Return [X, Y] of the center of cell containing provided text 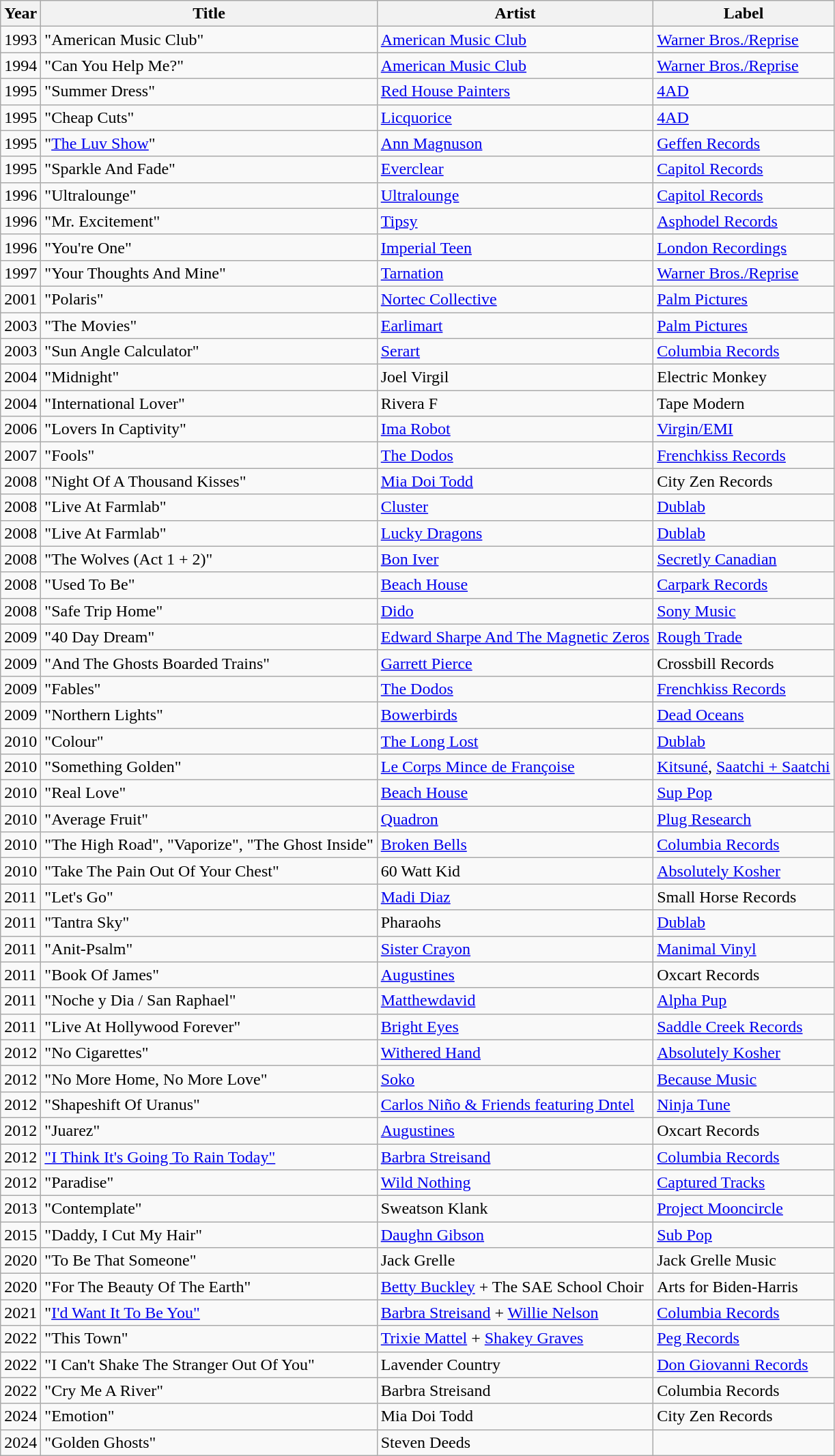
Virgin/EMI [744, 429]
"No Cigarettes" [209, 1053]
"Cry Me A River" [209, 1390]
"I'd Want It To Be You" [209, 1313]
Year [20, 14]
Carlos Niño & Friends featuring Dntel [515, 1104]
"Mr. Excitement" [209, 221]
"Ultralounge" [209, 195]
Secretly Canadian [744, 559]
Project Mooncircle [744, 1209]
Trixie Mattel + Shakey Graves [515, 1339]
Asphodel Records [744, 221]
"Your Thoughts And Mine" [209, 273]
Ultralounge [515, 195]
Betty Buckley + The SAE School Choir [515, 1287]
Imperial Teen [515, 247]
"Summer Dress" [209, 91]
"For The Beauty Of The Earth" [209, 1287]
Tipsy [515, 221]
2015 [20, 1235]
Because Music [744, 1079]
"I Can't Shake The Stranger Out Of You" [209, 1365]
Le Corps Mince de Françoise [515, 767]
"Shapeshift Of Uranus" [209, 1104]
Saddle Creek Records [744, 1027]
Steven Deeds [515, 1442]
Crossbill Records [744, 663]
1997 [20, 273]
Jack Grelle [515, 1261]
"Noche y Dia / San Raphael" [209, 1001]
1993 [20, 40]
Ima Robot [515, 429]
Matthewdavid [515, 1001]
Don Giovanni Records [744, 1365]
Ann Magnuson [515, 143]
Captured Tracks [744, 1183]
"Live At Hollywood Forever" [209, 1027]
"Anit-Psalm" [209, 949]
Sony Music [744, 611]
Sub Pop [744, 1235]
London Recordings [744, 247]
Bright Eyes [515, 1027]
"Used To Be" [209, 585]
"This Town" [209, 1339]
"The Luv Show" [209, 143]
Plug Research [744, 819]
Geffen Records [744, 143]
Joel Virgil [515, 377]
Electric Monkey [744, 377]
The Long Lost [515, 741]
"International Lover" [209, 403]
"Polaris" [209, 299]
Earlimart [515, 326]
Daughn Gibson [515, 1235]
Arts for Biden-Harris [744, 1287]
2013 [20, 1209]
Wild Nothing [515, 1183]
"Colour" [209, 741]
Jack Grelle Music [744, 1261]
Nortec Collective [515, 299]
Carpark Records [744, 585]
"Tantra Sky" [209, 923]
"Safe Trip Home" [209, 611]
"Golden Ghosts" [209, 1442]
2006 [20, 429]
Tape Modern [744, 403]
"You're One" [209, 247]
Label [744, 14]
Quadron [515, 819]
60 Watt Kid [515, 871]
Cluster [515, 507]
Dido [515, 611]
"Sparkle And Fade" [209, 169]
"Can You Help Me?" [209, 66]
"Night Of A Thousand Kisses" [209, 481]
Rough Trade [744, 637]
"Midnight" [209, 377]
Sister Crayon [515, 949]
Bon Iver [515, 559]
Kitsuné, Saatchi + Saatchi [744, 767]
"Sun Angle Calculator" [209, 352]
Edward Sharpe And The Magnetic Zeros [515, 637]
2001 [20, 299]
"Take The Pain Out Of Your Chest" [209, 871]
Lucky Dragons [515, 533]
2021 [20, 1313]
Small Horse Records [744, 897]
Tarnation [515, 273]
"The Movies" [209, 326]
"The Wolves (Act 1 + 2)" [209, 559]
Soko [515, 1079]
Alpha Pup [744, 1001]
Broken Bells [515, 845]
"No More Home, No More Love" [209, 1079]
"I Think It's Going To Rain Today" [209, 1157]
Title [209, 14]
Dead Oceans [744, 715]
"Northern Lights" [209, 715]
Ninja Tune [744, 1104]
Rivera F [515, 403]
"40 Day Dream" [209, 637]
"And The Ghosts Boarded Trains" [209, 663]
Peg Records [744, 1339]
"Let's Go" [209, 897]
"Real Love" [209, 793]
Serart [515, 352]
"The High Road", "Vaporize", "The Ghost Inside" [209, 845]
"Cheap Cuts" [209, 117]
Artist [515, 14]
Pharaohs [515, 923]
Licquorice [515, 117]
"American Music Club" [209, 40]
Sweatson Klank [515, 1209]
Sup Pop [744, 793]
Bowerbirds [515, 715]
"Book Of James" [209, 975]
Garrett Pierce [515, 663]
"Emotion" [209, 1416]
"Juarez" [209, 1130]
"Paradise" [209, 1183]
"Daddy, I Cut My Hair" [209, 1235]
"Contemplate" [209, 1209]
Barbra Streisand + Willie Nelson [515, 1313]
Lavender Country [515, 1365]
"To Be That Someone" [209, 1261]
2007 [20, 455]
"Something Golden" [209, 767]
Red House Painters [515, 91]
"Lovers In Captivity" [209, 429]
"Fools" [209, 455]
1994 [20, 66]
Everclear [515, 169]
Manimal Vinyl [744, 949]
"Average Fruit" [209, 819]
Withered Hand [515, 1053]
Madi Diaz [515, 897]
"Fables" [209, 689]
